Detect which cell encompasses the target text, then output its [X, Y] center coordinate. 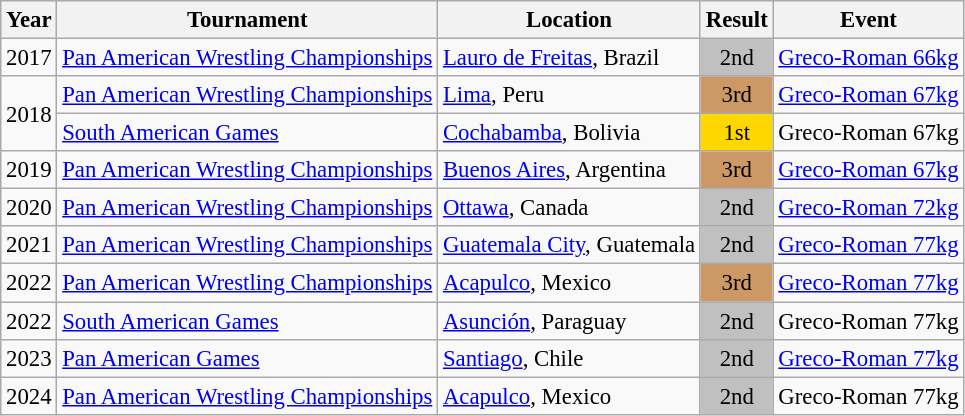
Greco-Roman 72kg [868, 208]
Pan American Games [248, 358]
2021 [29, 245]
2023 [29, 358]
Tournament [248, 20]
Lauro de Freitas, Brazil [570, 58]
Event [868, 20]
Location [570, 20]
Cochabamba, Bolivia [570, 133]
2024 [29, 396]
2020 [29, 208]
Buenos Aires, Argentina [570, 170]
Result [736, 20]
Greco-Roman 66kg [868, 58]
Lima, Peru [570, 95]
Asunción, Paraguay [570, 321]
Year [29, 20]
2019 [29, 170]
2018 [29, 114]
Ottawa, Canada [570, 208]
Santiago, Chile [570, 358]
1st [736, 133]
Guatemala City, Guatemala [570, 245]
2017 [29, 58]
